Identify which cell holds the provided text, then report its (x, y) central coordinate. 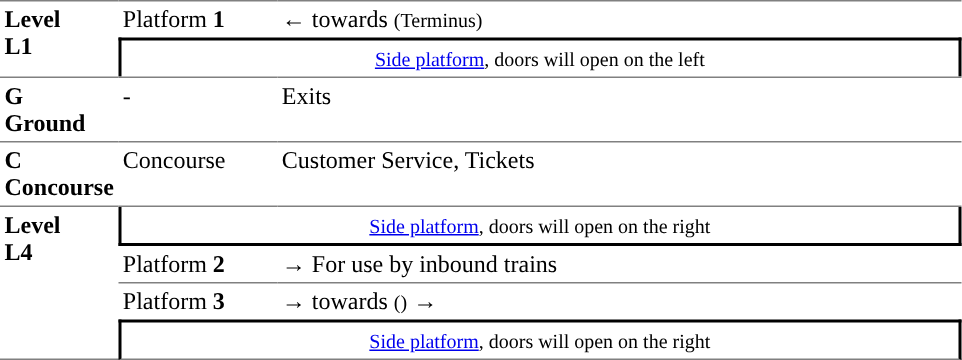
Concourse (198, 174)
Platform 1 (198, 19)
Side platform, doors will open on the left (540, 58)
Customer Service, Tickets (619, 174)
Platform 2 (198, 265)
Exits (619, 109)
Platform 3 (198, 302)
← towards (Terminus) (619, 19)
- (198, 109)
LevelL4 (59, 284)
→ For use by inbound trains (619, 265)
→ towards () → (619, 302)
CConcourse (59, 174)
LevelL1 (59, 38)
GGround (59, 109)
